Locate the cell with the specified text and output its [x, y] center coordinate. 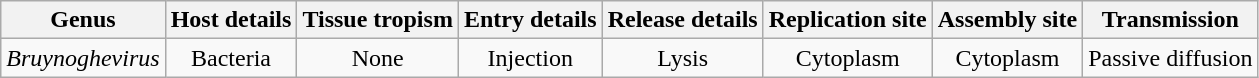
Release details [682, 20]
Passive diffusion [1170, 58]
Genus [83, 20]
Injection [530, 58]
Assembly site [1007, 20]
Entry details [530, 20]
Bruynoghevirus [83, 58]
Lysis [682, 58]
Replication site [848, 20]
Bacteria [231, 58]
None [378, 58]
Transmission [1170, 20]
Host details [231, 20]
Tissue tropism [378, 20]
